Locate the cell with the specified text and output its [X, Y] center coordinate. 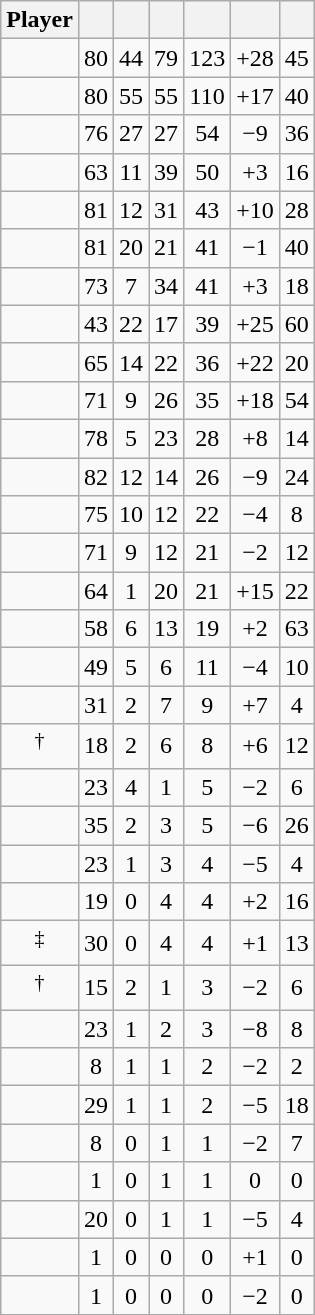
29 [96, 1105]
15 [96, 988]
+22 [256, 362]
58 [96, 629]
123 [208, 58]
+8 [256, 438]
+25 [256, 324]
44 [132, 58]
+7 [256, 705]
−1 [256, 248]
Player [40, 20]
79 [166, 58]
75 [96, 515]
45 [296, 58]
64 [96, 591]
65 [96, 362]
76 [96, 134]
78 [96, 438]
49 [96, 667]
+10 [256, 210]
30 [96, 944]
+17 [256, 96]
+6 [256, 746]
+28 [256, 58]
82 [96, 477]
+18 [256, 400]
−6 [256, 826]
34 [166, 286]
73 [96, 286]
110 [208, 96]
60 [296, 324]
‡ [40, 944]
−8 [256, 1029]
+15 [256, 591]
17 [166, 324]
24 [296, 477]
50 [208, 172]
